Scan for the cell matching the given text and deliver its [x, y] coordinate at center. 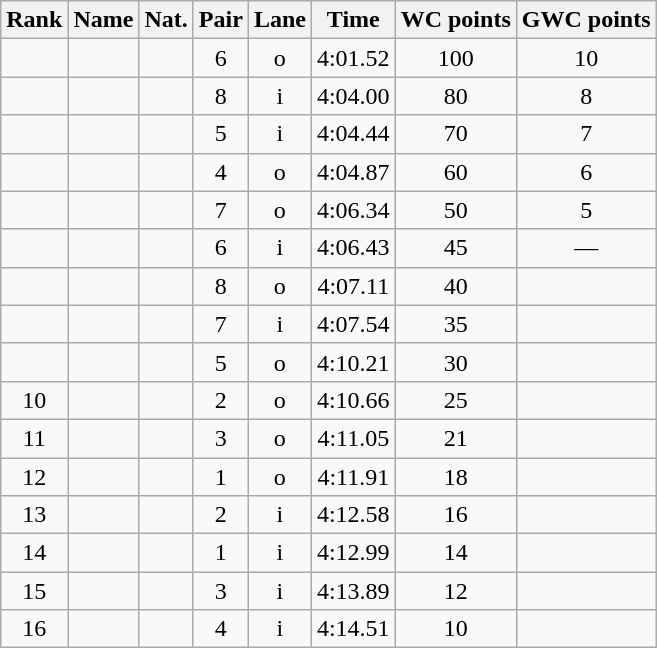
4:06.34 [353, 210]
13 [34, 515]
4:14.51 [353, 629]
Time [353, 20]
Rank [34, 20]
15 [34, 591]
4:13.89 [353, 591]
21 [456, 438]
18 [456, 477]
60 [456, 172]
40 [456, 286]
30 [456, 362]
50 [456, 210]
4:04.87 [353, 172]
4:04.00 [353, 96]
WC points [456, 20]
4:12.99 [353, 553]
4:07.54 [353, 324]
4:11.05 [353, 438]
GWC points [586, 20]
4:10.66 [353, 400]
100 [456, 58]
4:11.91 [353, 477]
— [586, 248]
11 [34, 438]
4:10.21 [353, 362]
35 [456, 324]
45 [456, 248]
Nat. [166, 20]
Pair [220, 20]
4:04.44 [353, 134]
4:01.52 [353, 58]
80 [456, 96]
Name [104, 20]
4:06.43 [353, 248]
25 [456, 400]
4:12.58 [353, 515]
Lane [280, 20]
4:07.11 [353, 286]
70 [456, 134]
